Capture the cell that displays the provided text and extract its (x, y) central coordinate. 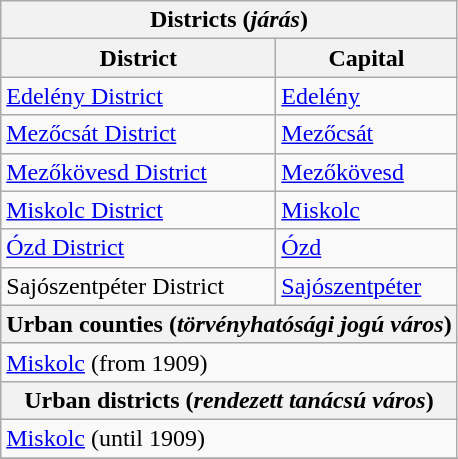
Miskolc District (138, 210)
Miskolc (until 1909) (229, 438)
Mezőcsát District (138, 134)
District (138, 58)
Edelény District (138, 96)
Urban counties (törvényhatósági jogú város) (229, 324)
Ózd (366, 248)
Sajószentpéter District (138, 286)
Mezőkövesd (366, 172)
Edelény (366, 96)
Mezőcsát (366, 134)
Mezőkövesd District (138, 172)
Miskolc (366, 210)
Ózd District (138, 248)
Capital (366, 58)
Sajószentpéter (366, 286)
Miskolc (from 1909) (229, 362)
Districts (járás) (229, 20)
Urban districts (rendezett tanácsú város) (229, 400)
